Return the (x, y) coordinate for the center point of the cell that contains the specified text.  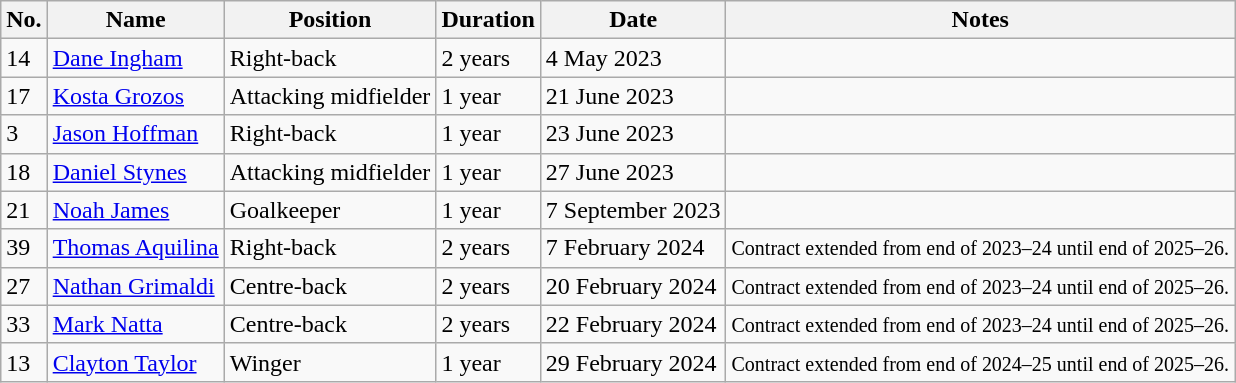
13 (24, 362)
Position (330, 20)
4 May 2023 (633, 58)
21 (24, 210)
20 February 2024 (633, 286)
No. (24, 20)
Thomas Aquilina (136, 248)
Kosta Grozos (136, 96)
39 (24, 248)
Goalkeeper (330, 210)
Winger (330, 362)
23 June 2023 (633, 134)
21 June 2023 (633, 96)
Notes (980, 20)
3 (24, 134)
Noah James (136, 210)
17 (24, 96)
Name (136, 20)
27 June 2023 (633, 172)
Clayton Taylor (136, 362)
Daniel Stynes (136, 172)
14 (24, 58)
Mark Natta (136, 324)
29 February 2024 (633, 362)
18 (24, 172)
7 September 2023 (633, 210)
22 February 2024 (633, 324)
33 (24, 324)
Nathan Grimaldi (136, 286)
27 (24, 286)
Date (633, 20)
Dane Ingham (136, 58)
7 February 2024 (633, 248)
Duration (488, 20)
Contract extended from end of 2024–25 until end of 2025–26. (980, 362)
Jason Hoffman (136, 134)
